For the text-containing cell, return its midpoint in (X, Y) coordinate format. 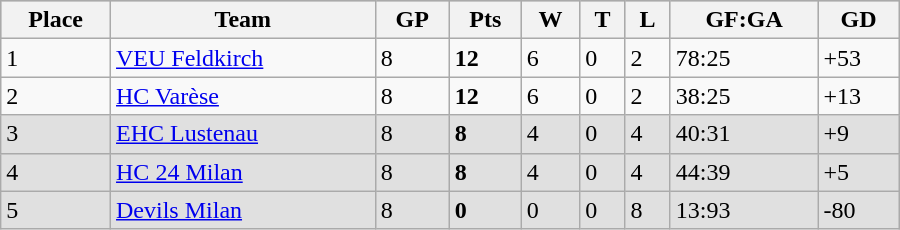
Pts (485, 20)
38:25 (744, 96)
Team (244, 20)
44:39 (744, 172)
Place (56, 20)
GP (412, 20)
1 (56, 58)
Devils Milan (244, 210)
13:93 (744, 210)
+53 (858, 58)
T (602, 20)
40:31 (744, 134)
+5 (858, 172)
L (648, 20)
EHC Lustenau (244, 134)
W (550, 20)
5 (56, 210)
HC 24 Milan (244, 172)
78:25 (744, 58)
+13 (858, 96)
+9 (858, 134)
HC Varèse (244, 96)
GD (858, 20)
VEU Feldkirch (244, 58)
3 (56, 134)
-80 (858, 210)
GF:GA (744, 20)
